Search for the cell housing the specified text and yield its (x, y) center coordinate. 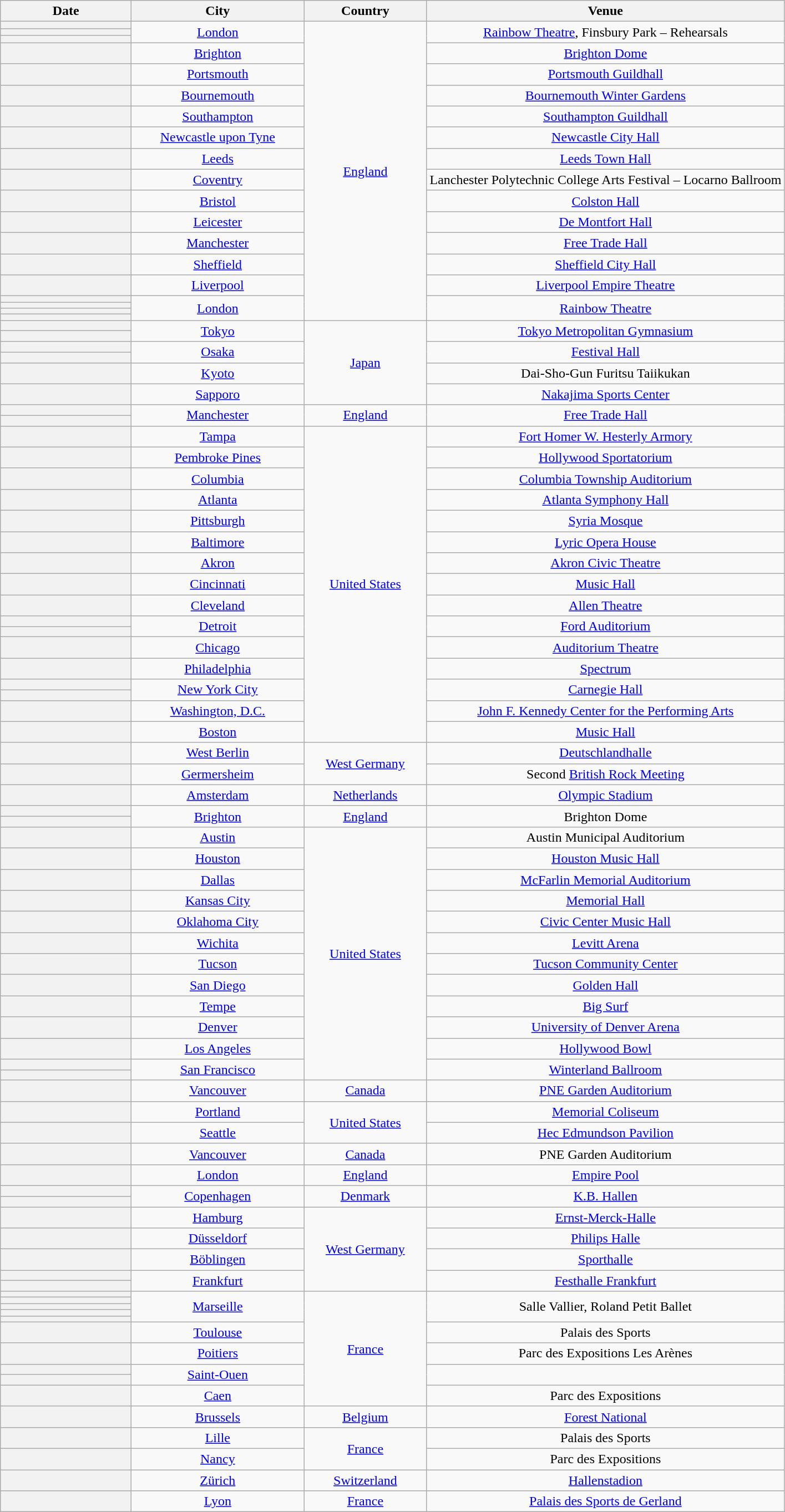
Sheffield City Hall (606, 264)
Philadelphia (217, 669)
Venue (606, 11)
Bournemouth (217, 95)
Lyon (217, 1501)
Düsseldorf (217, 1239)
City (217, 11)
Olympic Stadium (606, 795)
Columbia Township Auditorium (606, 478)
Carnegie Hall (606, 690)
Frankfurt (217, 1281)
Southampton Guildhall (606, 116)
Hollywood Sportatorium (606, 457)
Auditorium Theatre (606, 648)
Cleveland (217, 605)
Switzerland (365, 1480)
Pittsburgh (217, 521)
Rainbow Theatre (606, 308)
Germersheim (217, 774)
Houston (217, 858)
Cincinnati (217, 584)
San Francisco (217, 1070)
Kyoto (217, 373)
Hollywood Bowl (606, 1048)
Syria Mosque (606, 521)
Denmark (365, 1196)
Hallenstadion (606, 1480)
Japan (365, 363)
Brussels (217, 1417)
Rainbow Theatre, Finsbury Park – Rehearsals (606, 32)
Chicago (217, 648)
Civic Center Music Hall (606, 922)
Allen Theatre (606, 605)
Newcastle City Hall (606, 138)
Spectrum (606, 669)
Festhalle Frankfurt (606, 1281)
Coventry (217, 180)
Akron (217, 563)
Leicester (217, 222)
Second British Rock Meeting (606, 774)
Date (66, 11)
Akron Civic Theatre (606, 563)
Liverpool (217, 286)
Seattle (217, 1133)
Böblingen (217, 1260)
Deutschlandhalle (606, 753)
Atlanta (217, 500)
Wichita (217, 943)
Tucson Community Center (606, 964)
Washington, D.C. (217, 711)
Dai-Sho-Gun Furitsu Taiikukan (606, 373)
Austin (217, 837)
New York City (217, 690)
Lanchester Polytechnic College Arts Festival – Locarno Ballroom (606, 180)
Colston Hall (606, 201)
Osaka (217, 352)
Kansas City (217, 901)
Lyric Opera House (606, 542)
Sheffield (217, 264)
Poitiers (217, 1353)
Ernst-Merck-Halle (606, 1217)
Los Angeles (217, 1048)
Caen (217, 1396)
Empire Pool (606, 1175)
Winterland Ballroom (606, 1070)
Tampa (217, 436)
Denver (217, 1027)
Leeds Town Hall (606, 159)
Baltimore (217, 542)
Netherlands (365, 795)
Forest National (606, 1417)
Nancy (217, 1459)
Palais des Sports de Gerland (606, 1501)
Oklahoma City (217, 922)
Detroit (217, 627)
Bristol (217, 201)
Amsterdam (217, 795)
Marseille (217, 1306)
Dallas (217, 880)
Tempe (217, 1006)
Memorial Coliseum (606, 1112)
Southampton (217, 116)
Golden Hall (606, 985)
Sapporo (217, 394)
Sporthalle (606, 1260)
Saint-Ouen (217, 1374)
Austin Municipal Auditorium (606, 837)
Portsmouth Guildhall (606, 74)
Houston Music Hall (606, 858)
Boston (217, 732)
San Diego (217, 985)
Country (365, 11)
Levitt Arena (606, 943)
K.B. Hallen (606, 1196)
De Montfort Hall (606, 222)
Hec Edmundson Pavilion (606, 1133)
John F. Kennedy Center for the Performing Arts (606, 711)
Belgium (365, 1417)
Toulouse (217, 1332)
Pembroke Pines (217, 457)
Columbia (217, 478)
Hamburg (217, 1217)
Copenhagen (217, 1196)
Ford Auditorium (606, 627)
Zürich (217, 1480)
Parc des Expositions Les Arènes (606, 1353)
University of Denver Arena (606, 1027)
Atlanta Symphony Hall (606, 500)
Tokyo Metropolitan Gymnasium (606, 331)
Tucson (217, 964)
Leeds (217, 159)
Portland (217, 1112)
West Berlin (217, 753)
Big Surf (606, 1006)
Tokyo (217, 331)
McFarlin Memorial Auditorium (606, 880)
Liverpool Empire Theatre (606, 286)
Memorial Hall (606, 901)
Portsmouth (217, 74)
Philips Halle (606, 1239)
Salle Vallier, Roland Petit Ballet (606, 1306)
Festival Hall (606, 352)
Lille (217, 1438)
Bournemouth Winter Gardens (606, 95)
Fort Homer W. Hesterly Armory (606, 436)
Nakajima Sports Center (606, 394)
Newcastle upon Tyne (217, 138)
